Return [x, y] of the center of cell containing provided text 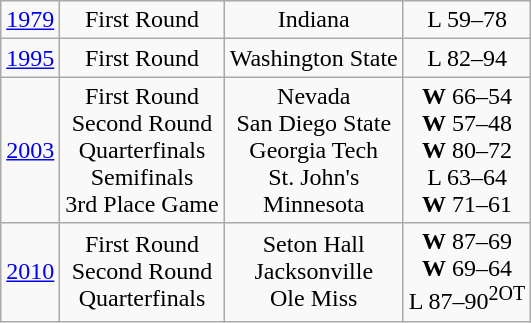
L 82–94 [467, 58]
1979 [30, 20]
L 59–78 [467, 20]
First RoundSecond RoundQuarterfinalsSemifinals3rd Place Game [142, 150]
NevadaSan Diego StateGeorgia TechSt. John'sMinnesota [314, 150]
2003 [30, 150]
2010 [30, 272]
Indiana [314, 20]
1995 [30, 58]
W 66–54W 57–48W 80–72L 63–64W 71–61 [467, 150]
W 87–69W 69–64L 87–902OT [467, 272]
First RoundSecond RoundQuarterfinals [142, 272]
Washington State [314, 58]
Seton HallJacksonvilleOle Miss [314, 272]
